Return the (X, Y) coordinate for the center point of the cell that contains the specified text.  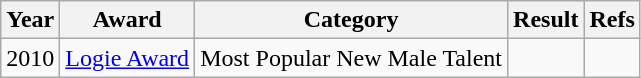
Year (30, 20)
Logie Award (128, 58)
Refs (612, 20)
Result (546, 20)
Most Popular New Male Talent (352, 58)
2010 (30, 58)
Award (128, 20)
Category (352, 20)
